Detect which cell encompasses the target text, then output its (x, y) center coordinate. 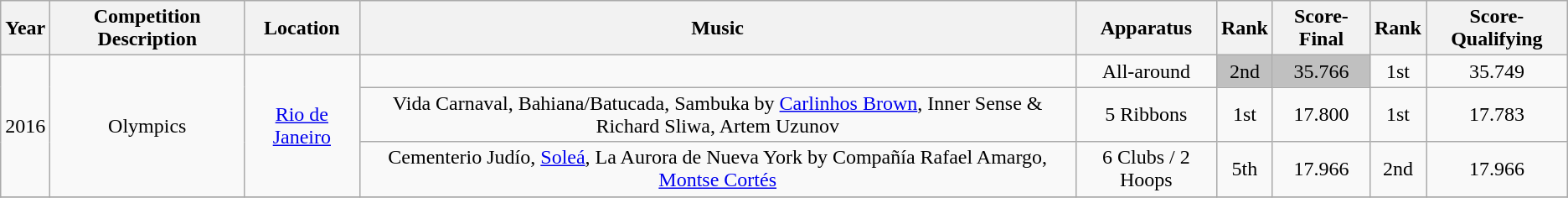
17.783 (1496, 114)
Music (717, 29)
Location (302, 29)
Score-Final (1321, 29)
Olympics (147, 126)
6 Clubs / 2 Hoops (1146, 169)
Rio de Janeiro (302, 126)
5 Ribbons (1146, 114)
Competition Description (147, 29)
35.766 (1321, 71)
17.800 (1321, 114)
Year (25, 29)
2016 (25, 126)
Vida Carnaval, Bahiana/Batucada, Sambuka by Carlinhos Brown, Inner Sense & Richard Sliwa, Artem Uzunov (717, 114)
Cementerio Judío, Soleá, La Aurora de Nueva York by Compañía Rafael Amargo, Montse Cortés (717, 169)
Apparatus (1146, 29)
5th (1245, 169)
All-around (1146, 71)
Score-Qualifying (1496, 29)
35.749 (1496, 71)
